Locate the cell with the specified text and output its [X, Y] center coordinate. 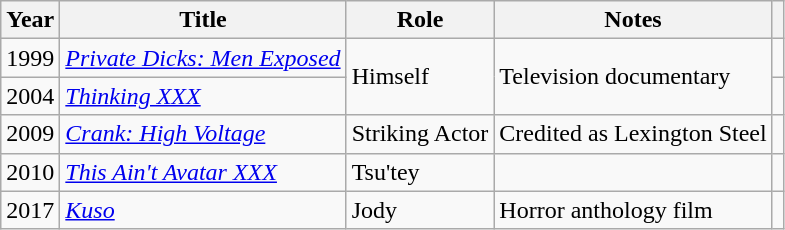
Horror anthology film [633, 210]
Role [420, 20]
This Ain't Avatar XXX [203, 172]
Tsu'tey [420, 172]
Striking Actor [420, 134]
2004 [30, 96]
Private Dicks: Men Exposed [203, 58]
Crank: High Voltage [203, 134]
1999 [30, 58]
Year [30, 20]
2017 [30, 210]
Credited as Lexington Steel [633, 134]
2009 [30, 134]
Jody [420, 210]
Himself [420, 77]
Kuso [203, 210]
Notes [633, 20]
Thinking XXX [203, 96]
Television documentary [633, 77]
2010 [30, 172]
Title [203, 20]
